Detect which cell encompasses the target text, then output its (X, Y) center coordinate. 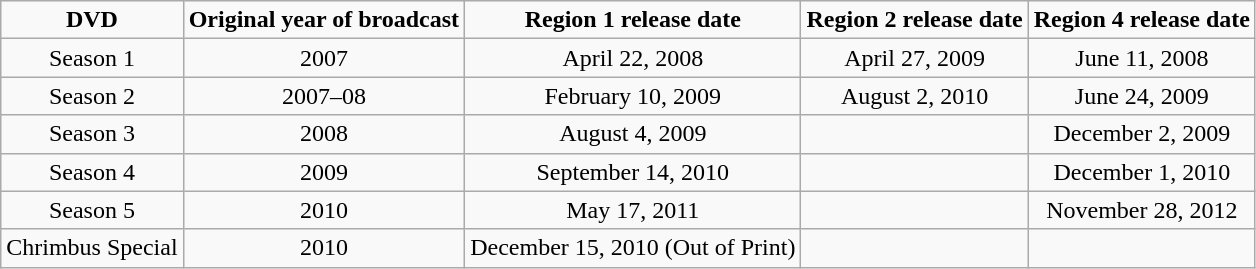
Original year of broadcast (324, 20)
DVD (92, 20)
Season 3 (92, 134)
April 27, 2009 (914, 58)
2009 (324, 172)
2007–08 (324, 96)
June 24, 2009 (1142, 96)
August 4, 2009 (633, 134)
Region 2 release date (914, 20)
May 17, 2011 (633, 210)
December 1, 2010 (1142, 172)
September 14, 2010 (633, 172)
Region 1 release date (633, 20)
February 10, 2009 (633, 96)
June 11, 2008 (1142, 58)
Season 5 (92, 210)
December 15, 2010 (Out of Print) (633, 248)
Season 1 (92, 58)
Region 4 release date (1142, 20)
November 28, 2012 (1142, 210)
December 2, 2009 (1142, 134)
Chrimbus Special (92, 248)
Season 4 (92, 172)
Season 2 (92, 96)
2008 (324, 134)
August 2, 2010 (914, 96)
April 22, 2008 (633, 58)
2007 (324, 58)
